From the cell containing the given text, extract its center point as (x, y) coordinate. 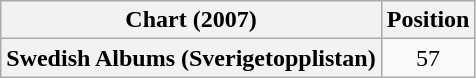
Chart (2007) (191, 20)
Position (428, 20)
57 (428, 58)
Swedish Albums (Sverigetopplistan) (191, 58)
